Find where the given text appears and provide that cell's center as (x, y) coordinate. 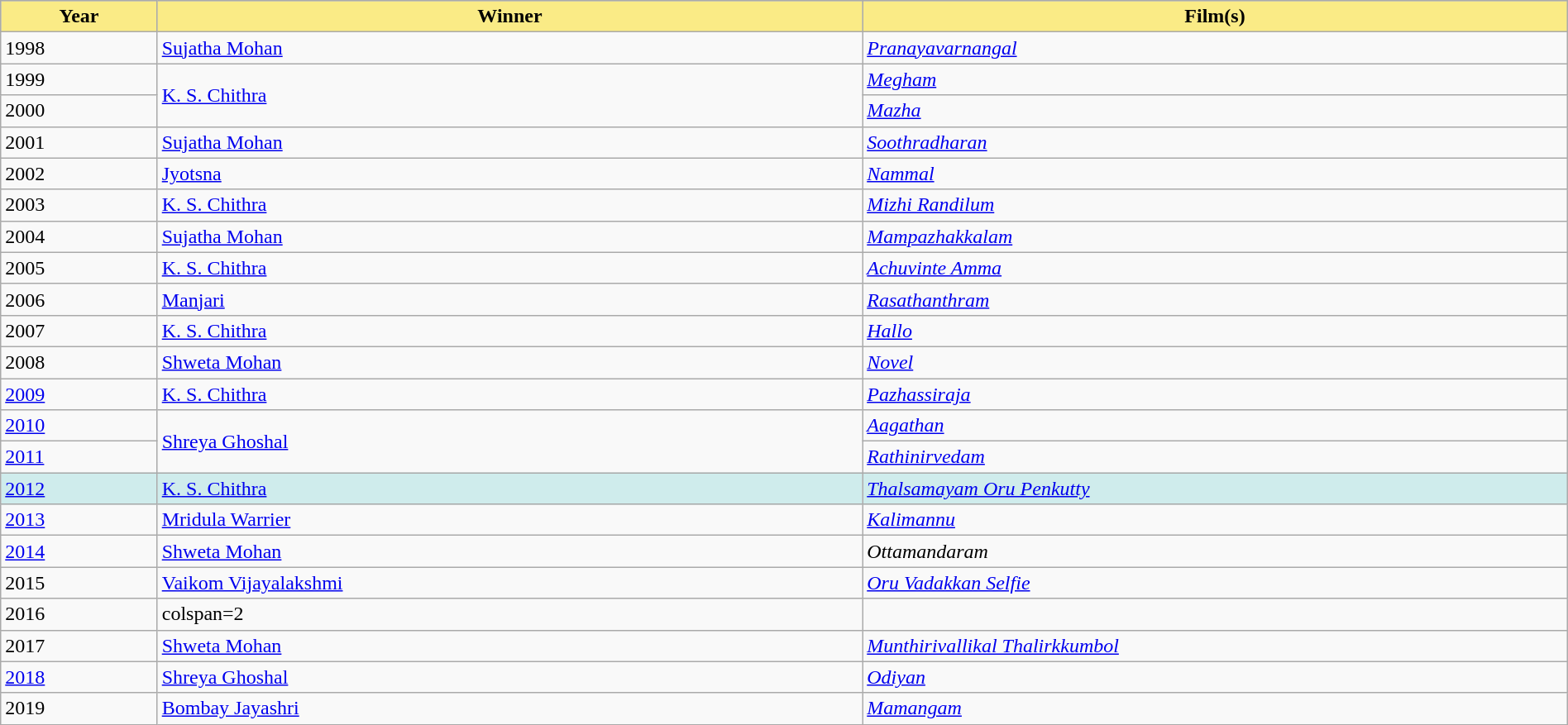
Kalimannu (1216, 520)
2018 (79, 677)
2000 (79, 111)
1999 (79, 79)
Jyotsna (509, 174)
Oru Vadakkan Selfie (1216, 583)
Munthirivallikal Thalirkkumbol (1216, 646)
2001 (79, 142)
Novel (1216, 362)
2009 (79, 394)
Manjari (509, 299)
Aagathan (1216, 426)
Winner (509, 17)
2002 (79, 174)
2005 (79, 268)
Rasathanthram (1216, 299)
2013 (79, 520)
2007 (79, 331)
2016 (79, 614)
Mizhi Randilum (1216, 205)
2011 (79, 457)
colspan=2 (509, 614)
2019 (79, 708)
2006 (79, 299)
Thalsamayam Oru Penkutty (1216, 489)
2010 (79, 426)
2003 (79, 205)
2012 (79, 489)
Achuvinte Amma (1216, 268)
Vaikom Vijayalakshmi (509, 583)
2004 (79, 236)
Mazha (1216, 111)
Soothradharan (1216, 142)
Mampazhakkalam (1216, 236)
Pranayavarnangal (1216, 48)
Year (79, 17)
Rathinirvedam (1216, 457)
Megham (1216, 79)
Bombay Jayashri (509, 708)
Hallo (1216, 331)
2015 (79, 583)
Pazhassiraja (1216, 394)
2017 (79, 646)
1998 (79, 48)
2014 (79, 551)
Mridula Warrier (509, 520)
Odiyan (1216, 677)
Film(s) (1216, 17)
Nammal (1216, 174)
2008 (79, 362)
Ottamandaram (1216, 551)
Mamangam (1216, 708)
